Output the (X, Y) coordinate of the center of the cell containing the given text.  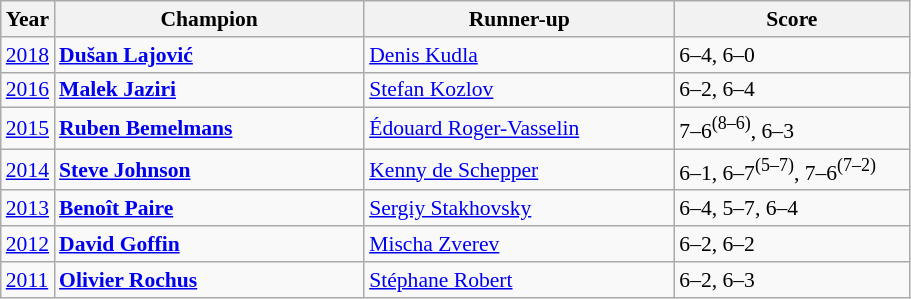
Champion (209, 19)
7–6(8–6), 6–3 (792, 128)
Runner-up (519, 19)
Mischa Zverev (519, 244)
2015 (28, 128)
David Goffin (209, 244)
Dušan Lajović (209, 55)
Stefan Kozlov (519, 90)
6–1, 6–7(5–7), 7–6(7–2) (792, 170)
Kenny de Schepper (519, 170)
Stéphane Robert (519, 280)
6–2, 6–2 (792, 244)
2012 (28, 244)
Olivier Rochus (209, 280)
2014 (28, 170)
Score (792, 19)
Steve Johnson (209, 170)
Year (28, 19)
2011 (28, 280)
6–4, 6–0 (792, 55)
6–2, 6–3 (792, 280)
Édouard Roger-Vasselin (519, 128)
2018 (28, 55)
Malek Jaziri (209, 90)
2013 (28, 209)
Denis Kudla (519, 55)
6–2, 6–4 (792, 90)
Benoît Paire (209, 209)
Sergiy Stakhovsky (519, 209)
6–4, 5–7, 6–4 (792, 209)
2016 (28, 90)
Ruben Bemelmans (209, 128)
